Identify which cell holds the provided text, then report its [x, y] central coordinate. 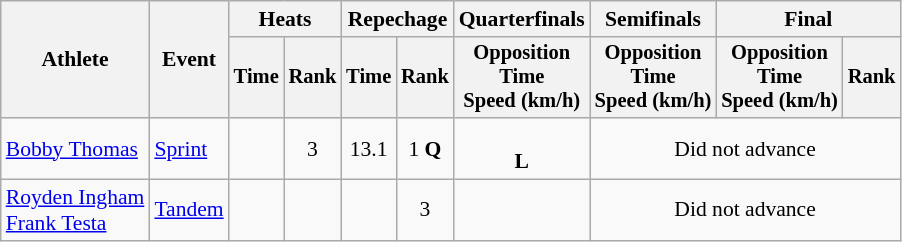
1 Q [425, 148]
Quarterfinals [522, 19]
Event [188, 60]
Bobby Thomas [76, 148]
Semifinals [654, 19]
Sprint [188, 148]
Final [808, 19]
Royden InghamFrank Testa [76, 210]
13.1 [368, 148]
Tandem [188, 210]
L [522, 148]
Heats [285, 19]
Athlete [76, 60]
Repechage [397, 19]
